Find where the given text appears and provide that cell's center as [X, Y] coordinate. 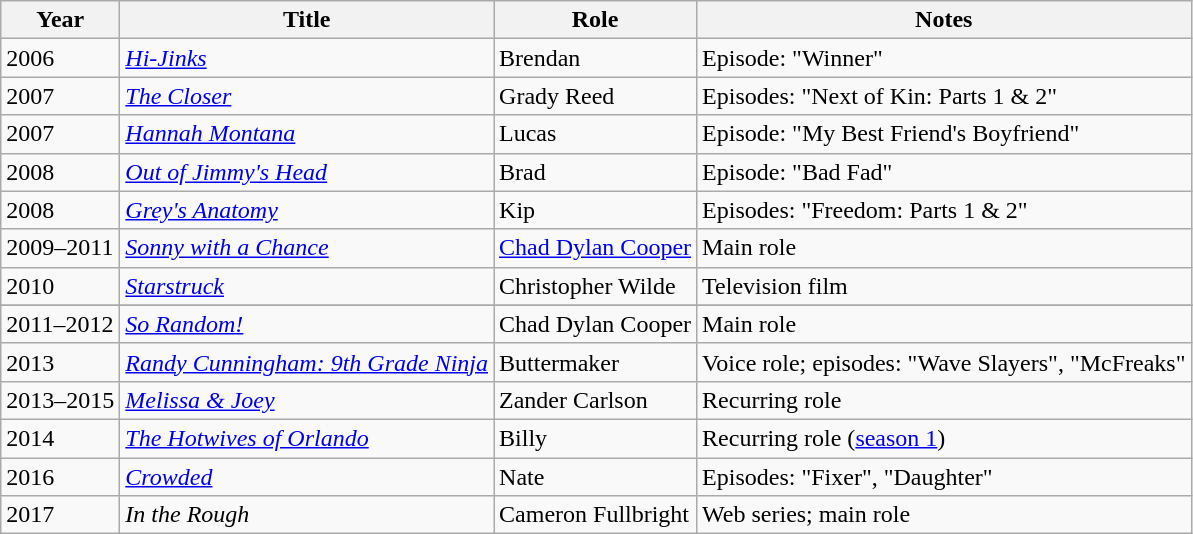
Episodes: "Next of Kin: Parts 1 & 2" [944, 96]
Role [596, 20]
Crowded [307, 477]
2017 [60, 515]
2010 [60, 286]
Year [60, 20]
Notes [944, 20]
2011–2012 [60, 324]
Cameron Fullbright [596, 515]
Nate [596, 477]
Billy [596, 438]
2014 [60, 438]
Episode: "Bad Fad" [944, 172]
The Closer [307, 96]
Recurring role (season 1) [944, 438]
Episode: "Winner" [944, 58]
In the Rough [307, 515]
Christopher Wilde [596, 286]
Episodes: "Freedom: Parts 1 & 2" [944, 210]
2006 [60, 58]
Kip [596, 210]
Brad [596, 172]
Episodes: "Fixer", "Daughter" [944, 477]
So Random! [307, 324]
Brendan [596, 58]
Episode: "My Best Friend's Boyfriend" [944, 134]
Starstruck [307, 286]
Hi-Jinks [307, 58]
Grady Reed [596, 96]
Randy Cunningham: 9th Grade Ninja [307, 362]
2009–2011 [60, 248]
Buttermaker [596, 362]
Sonny with a Chance [307, 248]
Web series; main role [944, 515]
Television film [944, 286]
2013 [60, 362]
2016 [60, 477]
Out of Jimmy's Head [307, 172]
Zander Carlson [596, 400]
Voice role; episodes: "Wave Slayers", "McFreaks" [944, 362]
Grey's Anatomy [307, 210]
The Hotwives of Orlando [307, 438]
Melissa & Joey [307, 400]
Title [307, 20]
2013–2015 [60, 400]
Recurring role [944, 400]
Lucas [596, 134]
Hannah Montana [307, 134]
